Identify which cell holds the provided text, then report its (X, Y) central coordinate. 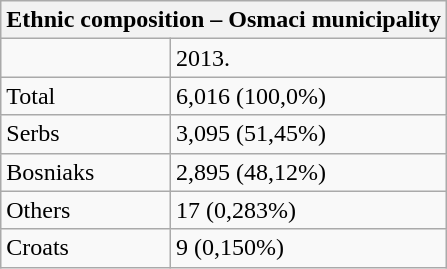
Serbs (86, 134)
17 (0,283%) (309, 210)
6,016 (100,0%) (309, 96)
Croats (86, 248)
Others (86, 210)
2,895 (48,12%) (309, 172)
3,095 (51,45%) (309, 134)
Bosniaks (86, 172)
9 (0,150%) (309, 248)
Ethnic composition – Osmaci municipality (224, 20)
2013. (309, 58)
Total (86, 96)
